Output the (X, Y) coordinate of the center of the cell containing the given text.  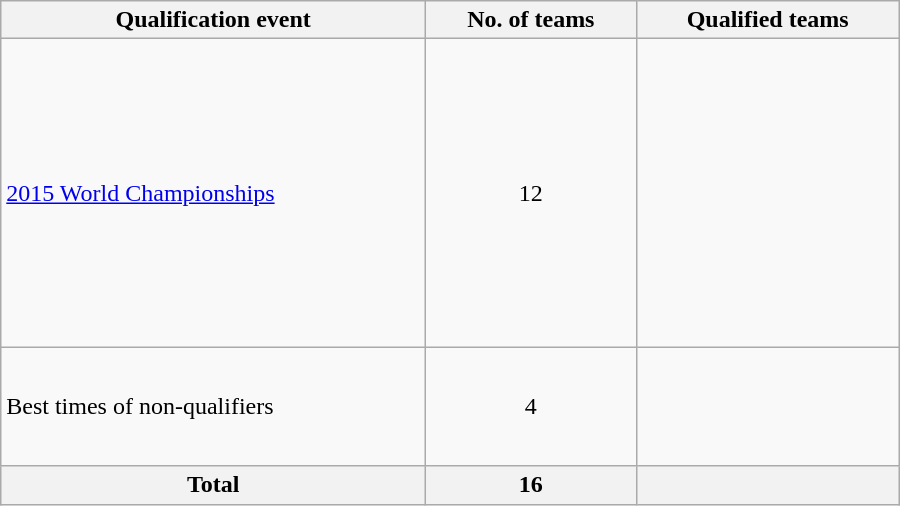
Total (214, 485)
2015 World Championships (214, 193)
Qualified teams (768, 20)
Best times of non-qualifiers (214, 406)
16 (531, 485)
No. of teams (531, 20)
4 (531, 406)
Qualification event (214, 20)
12 (531, 193)
